Determine the (X, Y) coordinate at the center of the cell enclosing the given text.  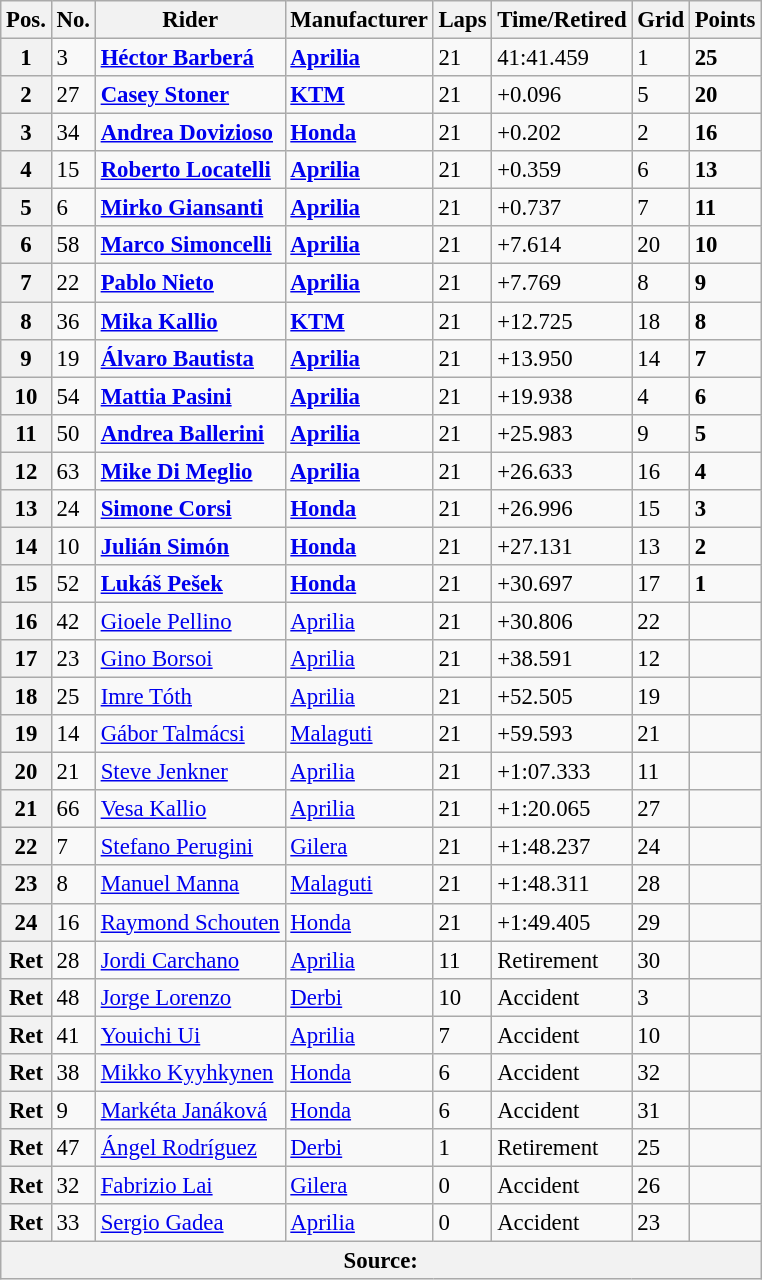
Mirko Giansanti (190, 208)
Álvaro Bautista (190, 358)
41:41.459 (562, 58)
+7.614 (562, 245)
30 (660, 960)
38 (73, 1073)
+1:48.311 (562, 885)
+19.938 (562, 396)
+27.131 (562, 546)
Roberto Locatelli (190, 170)
Time/Retired (562, 20)
+0.737 (562, 208)
+1:07.333 (562, 772)
50 (73, 433)
Raymond Schouten (190, 922)
Mike Di Meglio (190, 471)
31 (660, 1110)
Pablo Nieto (190, 283)
No. (73, 20)
+12.725 (562, 321)
+0.202 (562, 133)
Simone Corsi (190, 509)
+25.983 (562, 433)
Ángel Rodríguez (190, 1148)
Source: (381, 1261)
52 (73, 584)
34 (73, 133)
+1:20.065 (562, 809)
48 (73, 997)
Marco Simoncelli (190, 245)
41 (73, 1035)
+38.591 (562, 659)
Steve Jenkner (190, 772)
Andrea Dovizioso (190, 133)
Pos. (26, 20)
66 (73, 809)
Mikko Kyyhkynen (190, 1073)
Youichi Ui (190, 1035)
54 (73, 396)
63 (73, 471)
Gábor Talmácsi (190, 734)
26 (660, 1185)
+30.806 (562, 621)
Mattia Pasini (190, 396)
36 (73, 321)
Gioele Pellino (190, 621)
Jordi Carchano (190, 960)
Héctor Barberá (190, 58)
+1:49.405 (562, 922)
Casey Stoner (190, 95)
Andrea Ballerini (190, 433)
+7.769 (562, 283)
Fabrizio Lai (190, 1185)
Grid (660, 20)
+52.505 (562, 697)
Lukáš Pešek (190, 584)
+0.359 (562, 170)
+26.996 (562, 509)
Vesa Kallio (190, 809)
42 (73, 621)
47 (73, 1148)
+13.950 (562, 358)
Imre Tóth (190, 697)
Markéta Janáková (190, 1110)
Mika Kallio (190, 321)
Jorge Lorenzo (190, 997)
Gino Borsoi (190, 659)
Manufacturer (359, 20)
Sergio Gadea (190, 1223)
Points (724, 20)
Stefano Perugini (190, 847)
33 (73, 1223)
Julián Simón (190, 546)
+0.096 (562, 95)
+30.697 (562, 584)
58 (73, 245)
+26.633 (562, 471)
29 (660, 922)
Laps (462, 20)
+59.593 (562, 734)
Manuel Manna (190, 885)
+1:48.237 (562, 847)
Rider (190, 20)
